Return the [X, Y] coordinate for the center point of the cell that contains the specified text.  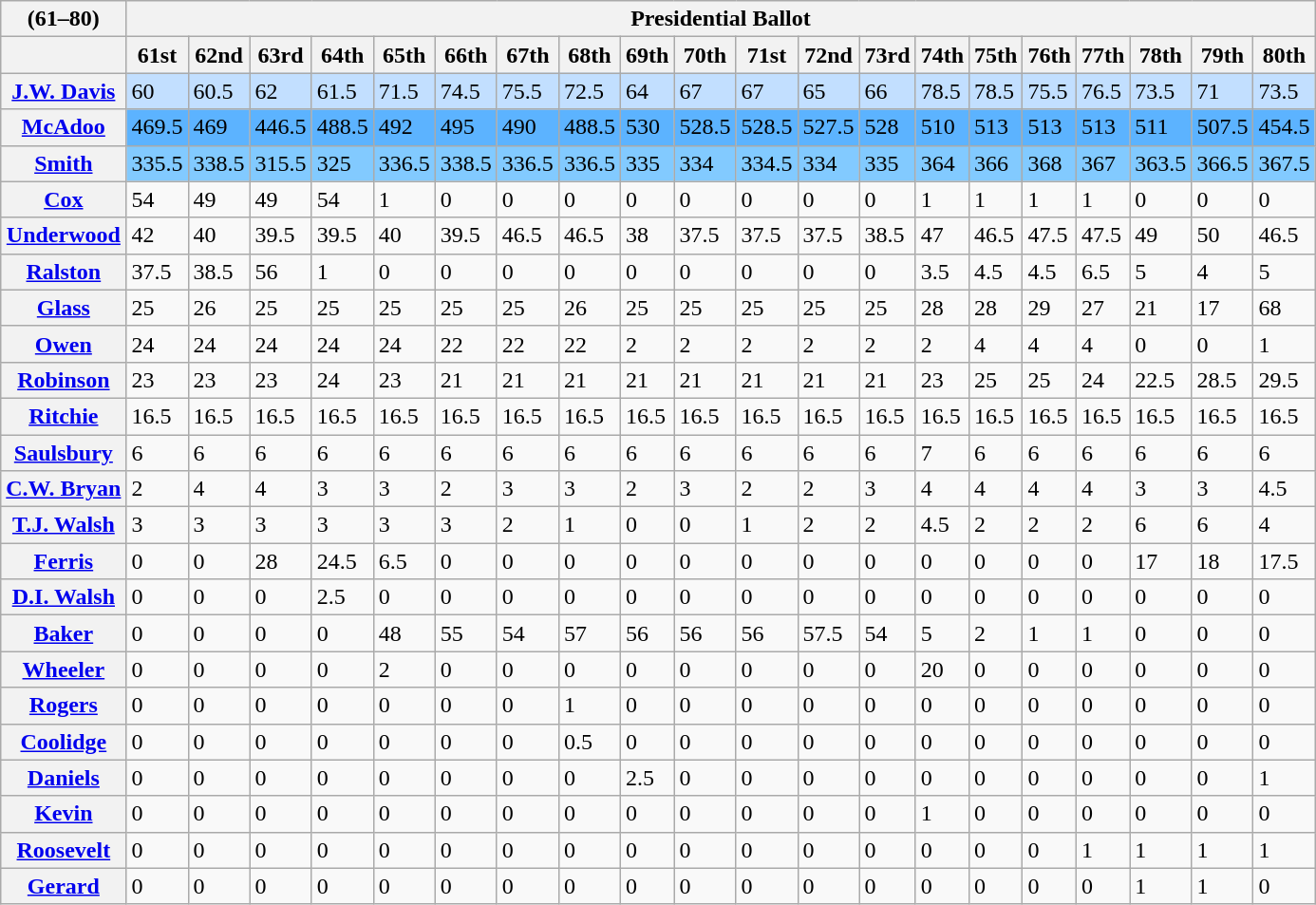
J.W. Davis [64, 91]
78th [1160, 55]
367.5 [1284, 163]
366.5 [1223, 163]
57 [589, 633]
Rogers [64, 706]
72.5 [589, 91]
75th [996, 55]
20 [942, 669]
63rd [281, 55]
C.W. Bryan [64, 489]
507.5 [1223, 127]
Baker [64, 633]
T.J. Walsh [64, 525]
66 [887, 91]
527.5 [828, 127]
74.5 [465, 91]
76th [1049, 55]
Owen [64, 344]
Glass [64, 308]
Coolidge [64, 742]
334.5 [767, 163]
0.5 [589, 742]
71 [1223, 91]
77th [1102, 55]
60.5 [218, 91]
McAdoo [64, 127]
Ritchie [64, 416]
71.5 [404, 91]
Underwood [64, 236]
80th [1284, 55]
495 [465, 127]
66th [465, 55]
366 [996, 163]
325 [342, 163]
446.5 [281, 127]
469 [218, 127]
Roosevelt [64, 850]
Wheeler [64, 669]
Ralston [64, 272]
7 [942, 453]
79th [1223, 55]
73rd [887, 55]
492 [404, 127]
60 [158, 91]
42 [158, 236]
17.5 [1284, 561]
511 [1160, 127]
Kevin [64, 814]
71st [767, 55]
3.5 [942, 272]
47 [942, 236]
28.5 [1223, 380]
38 [647, 236]
64th [342, 55]
65 [828, 91]
68th [589, 55]
50 [1223, 236]
Robinson [64, 380]
510 [942, 127]
72nd [828, 55]
61st [158, 55]
454.5 [1284, 127]
65th [404, 55]
22.5 [1160, 380]
68 [1284, 308]
64 [647, 91]
Presidential Ballot [721, 19]
29 [1049, 308]
D.I. Walsh [64, 597]
363.5 [1160, 163]
27 [1102, 308]
Saulsbury [64, 453]
62 [281, 91]
29.5 [1284, 380]
Ferris [64, 561]
48 [404, 633]
Smith [64, 163]
69th [647, 55]
74th [942, 55]
70th [705, 55]
18 [1223, 561]
62nd [218, 55]
490 [528, 127]
Daniels [64, 778]
61.5 [342, 91]
76.5 [1102, 91]
364 [942, 163]
57.5 [828, 633]
Cox [64, 199]
367 [1102, 163]
67th [528, 55]
Gerard [64, 886]
469.5 [158, 127]
530 [647, 127]
24.5 [342, 561]
315.5 [281, 163]
335.5 [158, 163]
528 [887, 127]
(61–80) [64, 19]
55 [465, 633]
368 [1049, 163]
